Search for the cell housing the specified text and yield its [X, Y] center coordinate. 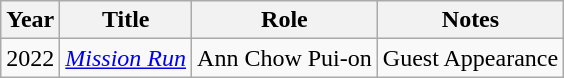
Ann Chow Pui-on [285, 58]
Guest Appearance [470, 58]
Year [30, 20]
Title [126, 20]
2022 [30, 58]
Role [285, 20]
Notes [470, 20]
Mission Run [126, 58]
